Find where the given text appears and provide that cell's center as [x, y] coordinate. 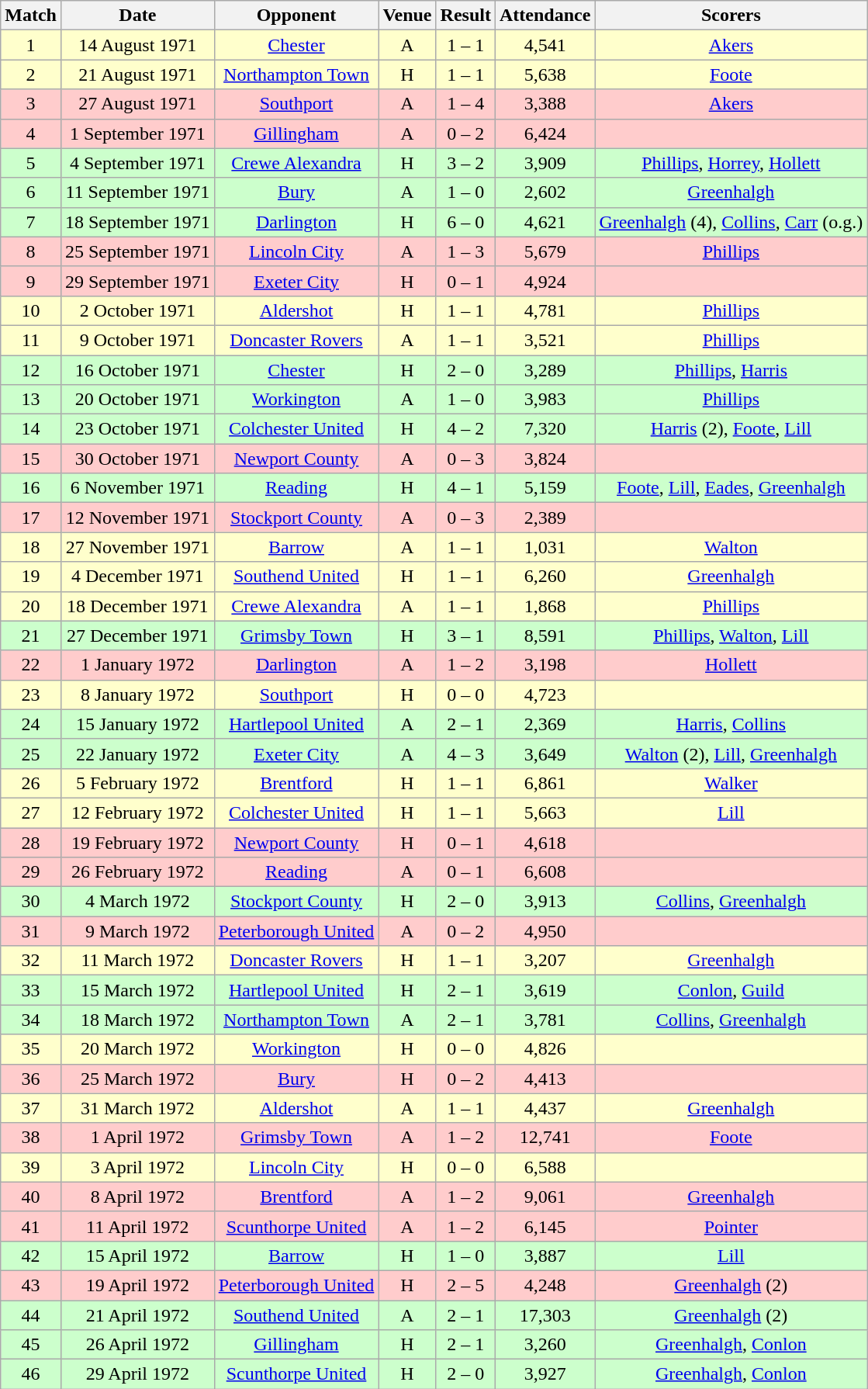
1 September 1971 [137, 133]
27 November 1971 [137, 547]
6 November 1971 [137, 488]
4,950 [545, 931]
35 [31, 1049]
3,927 [545, 1374]
11 September 1971 [137, 192]
19 [31, 577]
15 March 1972 [137, 990]
24 [31, 724]
21 April 1972 [137, 1315]
4,723 [545, 694]
34 [31, 1020]
32 [31, 961]
4,924 [545, 281]
42 [31, 1256]
27 December 1971 [137, 636]
13 [31, 400]
Opponent [296, 16]
21 [31, 636]
Date [137, 16]
1 January 1972 [137, 665]
9,061 [545, 1197]
18 [31, 547]
3 – 2 [465, 163]
12 [31, 370]
6,608 [545, 872]
2,369 [545, 724]
20 [31, 606]
20 October 1971 [137, 400]
44 [31, 1315]
3,289 [545, 370]
4,781 [545, 310]
15 [31, 459]
Greenhalgh (4), Collins, Carr (o.g.) [731, 222]
16 October 1971 [137, 370]
23 October 1971 [137, 429]
4 – 3 [465, 753]
3,198 [545, 665]
37 [31, 1108]
18 December 1971 [137, 606]
43 [31, 1285]
4,621 [545, 222]
4 March 1972 [137, 902]
Attendance [545, 16]
3,781 [545, 1020]
3,887 [545, 1256]
Match [31, 16]
30 [31, 902]
Phillips, Horrey, Hollett [731, 163]
3,207 [545, 961]
45 [31, 1345]
Phillips, Walton, Lill [731, 636]
29 [31, 872]
4 September 1971 [137, 163]
Phillips, Harris [731, 370]
1,031 [545, 547]
41 [31, 1226]
23 [31, 694]
4,437 [545, 1108]
1 April 1972 [137, 1138]
31 [31, 931]
21 August 1971 [137, 74]
17,303 [545, 1315]
5 February 1972 [137, 783]
26 [31, 783]
19 February 1972 [137, 842]
4,618 [545, 842]
18 September 1971 [137, 222]
11 [31, 340]
6,424 [545, 133]
15 April 1972 [137, 1256]
6,260 [545, 577]
4 – 1 [465, 488]
2,602 [545, 192]
Conlon, Guild [731, 990]
46 [31, 1374]
3,260 [545, 1345]
28 [31, 842]
16 [31, 488]
Scorers [731, 16]
29 September 1971 [137, 281]
3,521 [545, 340]
8,591 [545, 636]
26 February 1972 [137, 872]
12 February 1972 [137, 812]
27 [31, 812]
Harris, Collins [731, 724]
7,320 [545, 429]
38 [31, 1138]
3,913 [545, 902]
12,741 [545, 1138]
Venue [407, 16]
1,868 [545, 606]
4,413 [545, 1079]
22 January 1972 [137, 753]
3 [31, 104]
39 [31, 1167]
4 [31, 133]
3 April 1972 [137, 1167]
1 [31, 45]
4,826 [545, 1049]
Walker [731, 783]
14 [31, 429]
2,389 [545, 518]
8 April 1972 [137, 1197]
14 August 1971 [137, 45]
40 [31, 1197]
Hollett [731, 665]
18 March 1972 [137, 1020]
27 August 1971 [137, 104]
4 – 2 [465, 429]
Foote, Lill, Eades, Greenhalgh [731, 488]
3,983 [545, 400]
9 [31, 281]
6 – 0 [465, 222]
25 [31, 753]
Walton [731, 547]
25 September 1971 [137, 251]
2 – 5 [465, 1285]
26 April 1972 [137, 1345]
36 [31, 1079]
3,824 [545, 459]
4 December 1971 [137, 577]
8 January 1972 [137, 694]
15 January 1972 [137, 724]
17 [31, 518]
33 [31, 990]
29 April 1972 [137, 1374]
3,619 [545, 990]
7 [31, 222]
1 – 4 [465, 104]
4,541 [545, 45]
1 – 3 [465, 251]
4,248 [545, 1285]
19 April 1972 [137, 1285]
6 [31, 192]
31 March 1972 [137, 1108]
22 [31, 665]
11 March 1972 [137, 961]
Walton (2), Lill, Greenhalgh [731, 753]
6,145 [545, 1226]
2 [31, 74]
20 March 1972 [137, 1049]
5,679 [545, 251]
5,663 [545, 812]
8 [31, 251]
Harris (2), Foote, Lill [731, 429]
5,638 [545, 74]
11 April 1972 [137, 1226]
12 November 1971 [137, 518]
25 March 1972 [137, 1079]
3,649 [545, 753]
3,388 [545, 104]
3 – 1 [465, 636]
6,588 [545, 1167]
Pointer [731, 1226]
2 October 1971 [137, 310]
3,909 [545, 163]
9 March 1972 [137, 931]
5 [31, 163]
30 October 1971 [137, 459]
6,861 [545, 783]
5,159 [545, 488]
10 [31, 310]
Result [465, 16]
9 October 1971 [137, 340]
